Determine the [x, y] coordinate at the center of the cell enclosing the given text.  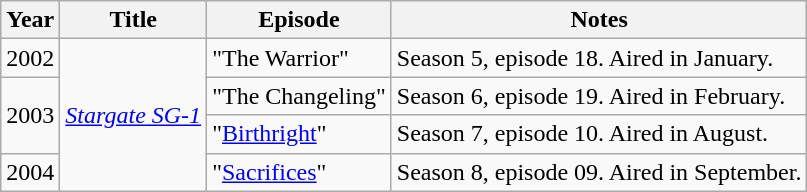
2002 [30, 58]
"The Changeling" [300, 96]
Season 6, episode 19. Aired in February. [599, 96]
Year [30, 20]
Stargate SG-1 [134, 115]
Season 7, episode 10. Aired in August. [599, 134]
"The Warrior" [300, 58]
Title [134, 20]
"Sacrifices" [300, 172]
Season 8, episode 09. Aired in September. [599, 172]
Notes [599, 20]
Season 5, episode 18. Aired in January. [599, 58]
Episode [300, 20]
2003 [30, 115]
"Birthright" [300, 134]
2004 [30, 172]
